Search for the cell housing the specified text and yield its (x, y) center coordinate. 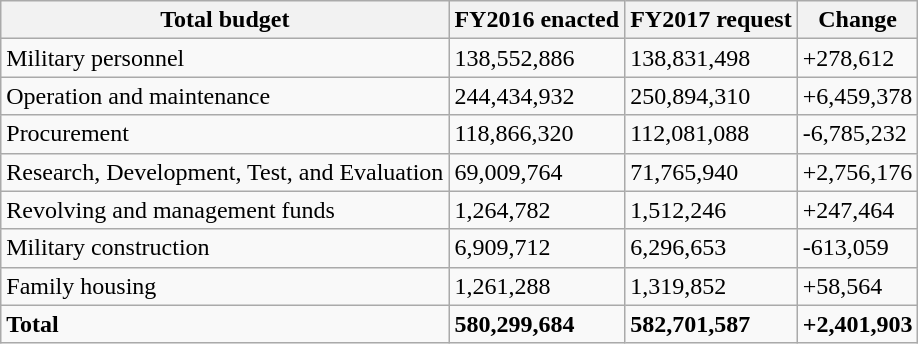
Family housing (225, 286)
-613,059 (858, 248)
Procurement (225, 134)
6,909,712 (537, 248)
580,299,684 (537, 324)
1,264,782 (537, 210)
112,081,088 (712, 134)
6,296,653 (712, 248)
1,261,288 (537, 286)
1,319,852 (712, 286)
+2,401,903 (858, 324)
Military personnel (225, 58)
Total (225, 324)
118,866,320 (537, 134)
1,512,246 (712, 210)
Change (858, 20)
138,552,886 (537, 58)
+58,564 (858, 286)
69,009,764 (537, 172)
+6,459,378 (858, 96)
+278,612 (858, 58)
Research, Development, Test, and Evaluation (225, 172)
+2,756,176 (858, 172)
-6,785,232 (858, 134)
Operation and maintenance (225, 96)
138,831,498 (712, 58)
FY2016 enacted (537, 20)
FY2017 request (712, 20)
71,765,940 (712, 172)
Revolving and management funds (225, 210)
250,894,310 (712, 96)
Military construction (225, 248)
244,434,932 (537, 96)
+247,464 (858, 210)
582,701,587 (712, 324)
Total budget (225, 20)
